Return [x, y] of the center of cell containing provided text 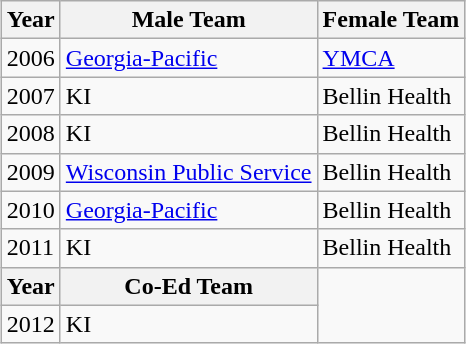
Co-Ed Team [188, 286]
2007 [30, 96]
2012 [30, 324]
YMCA [391, 58]
2009 [30, 172]
2008 [30, 134]
Male Team [188, 20]
Wisconsin Public Service [188, 172]
2011 [30, 248]
Female Team [391, 20]
2010 [30, 210]
2006 [30, 58]
